Find where the given text appears and provide that cell's center as [X, Y] coordinate. 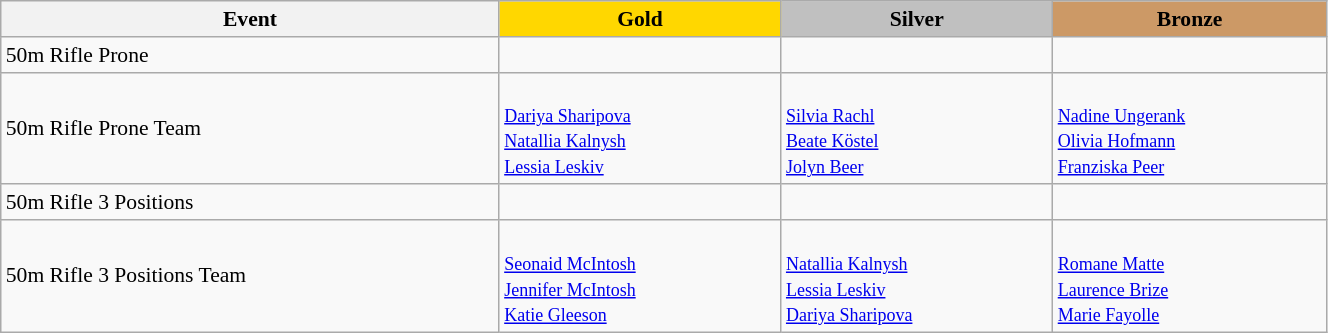
Event [250, 19]
Gold [640, 19]
Silvia RachlBeate KöstelJolyn Beer [917, 128]
Nadine UngerankOlivia HofmannFranziska Peer [1190, 128]
Bronze [1190, 19]
50m Rifle 3 Positions [250, 203]
Dariya SharipovaNatallia KalnyshLessia Leskiv [640, 128]
50m Rifle Prone [250, 55]
50m Rifle 3 Positions Team [250, 276]
Romane MatteLaurence BrizeMarie Fayolle [1190, 276]
Natallia KalnyshLessia LeskivDariya Sharipova [917, 276]
Silver [917, 19]
Seonaid McIntoshJennifer McIntoshKatie Gleeson [640, 276]
50m Rifle Prone Team [250, 128]
